Return the (X, Y) coordinate for the center point of the cell that contains the specified text.  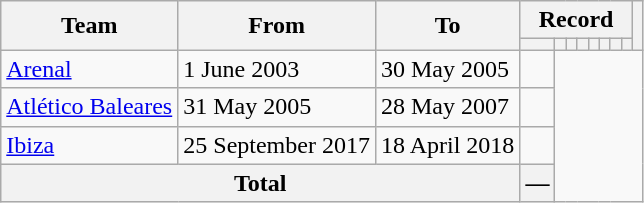
Team (90, 26)
Total (260, 183)
30 May 2005 (447, 69)
To (447, 26)
Record (576, 20)
28 May 2007 (447, 107)
31 May 2005 (277, 107)
Ibiza (90, 145)
Atlético Baleares (90, 107)
18 April 2018 (447, 145)
Arenal (90, 69)
From (277, 26)
— (538, 183)
1 June 2003 (277, 69)
25 September 2017 (277, 145)
